Return [x, y] of the center of cell containing provided text 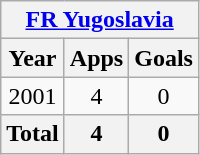
Goals [164, 58]
FR Yugoslavia [100, 20]
Apps [96, 58]
Year [33, 58]
2001 [33, 96]
Total [33, 134]
